Extract the (X, Y) coordinate from the center of the cell holding the provided text.  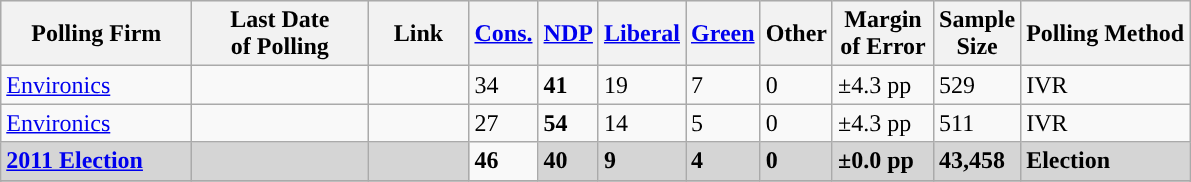
41 (568, 85)
±0.0 pp (882, 161)
19 (642, 85)
Liberal (642, 34)
54 (568, 123)
SampleSize (978, 34)
Green (724, 34)
Other (796, 34)
4 (724, 161)
7 (724, 85)
14 (642, 123)
34 (504, 85)
Cons. (504, 34)
Polling Firm (96, 34)
529 (978, 85)
46 (504, 161)
40 (568, 161)
43,458 (978, 161)
27 (504, 123)
511 (978, 123)
Link (418, 34)
2011 Election (96, 161)
Marginof Error (882, 34)
5 (724, 123)
Last Dateof Polling (280, 34)
NDP (568, 34)
9 (642, 161)
Polling Method (1106, 34)
Election (1106, 161)
